Output the (X, Y) coordinate of the center of the cell containing the given text.  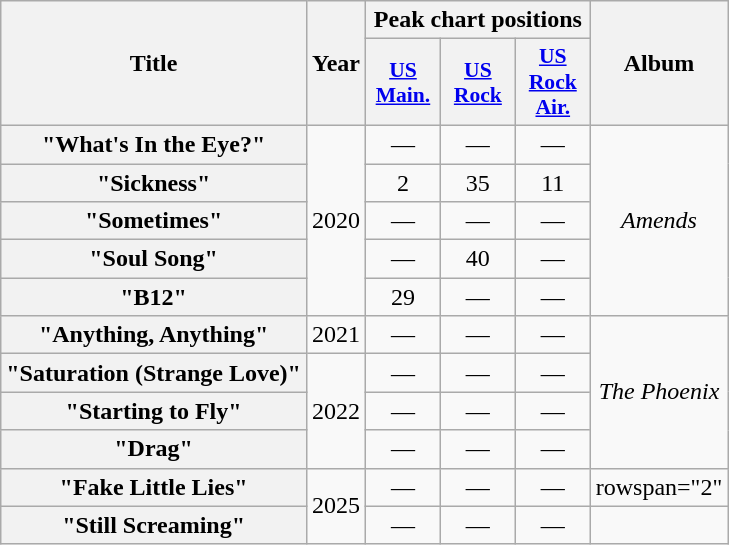
40 (478, 259)
The Phoenix (659, 392)
"Starting to Fly" (154, 411)
"Anything, Anything" (154, 335)
2022 (336, 411)
"Soul Song" (154, 259)
"Sometimes" (154, 221)
11 (552, 183)
"Still Screaming" (154, 525)
"Sickness" (154, 183)
USRockAir. (552, 82)
35 (478, 183)
2021 (336, 335)
29 (404, 297)
Peak chart positions (478, 20)
"Fake Little Lies" (154, 487)
Title (154, 64)
"Drag" (154, 449)
Album (659, 64)
"Saturation (Strange Love)" (154, 373)
US Main. (404, 82)
2025 (336, 506)
2020 (336, 220)
Amends (659, 220)
"B12" (154, 297)
"What's In the Eye?" (154, 144)
Year (336, 64)
rowspan="2" (659, 487)
USRock (478, 82)
2 (404, 183)
